Return [X, Y] of the center of cell containing provided text 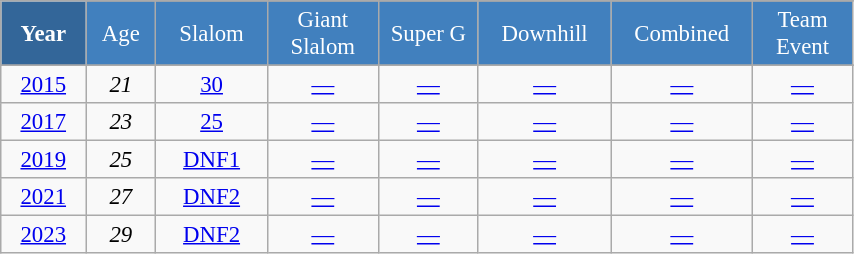
Team Event [803, 34]
Age [121, 34]
Super G [428, 34]
Downhill [544, 34]
21 [121, 85]
27 [121, 197]
Combined [682, 34]
2023 [44, 235]
29 [121, 235]
2019 [44, 160]
DNF1 [212, 160]
Year [44, 34]
23 [121, 122]
2015 [44, 85]
2021 [44, 197]
GiantSlalom [322, 34]
Slalom [212, 34]
30 [212, 85]
2017 [44, 122]
